Locate the cell with the specified text and output its (X, Y) center coordinate. 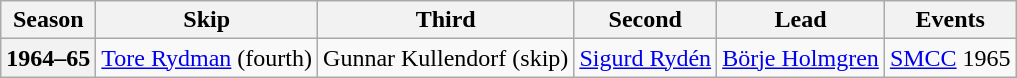
Second (646, 20)
Events (950, 20)
Sigurd Rydén (646, 58)
Börje Holmgren (801, 58)
Tore Rydman (fourth) (207, 58)
Gunnar Kullendorf (skip) (446, 58)
Season (48, 20)
1964–65 (48, 58)
Lead (801, 20)
Third (446, 20)
SMCC 1965 (950, 58)
Skip (207, 20)
